Scan for the cell matching the given text and deliver its (x, y) coordinate at center. 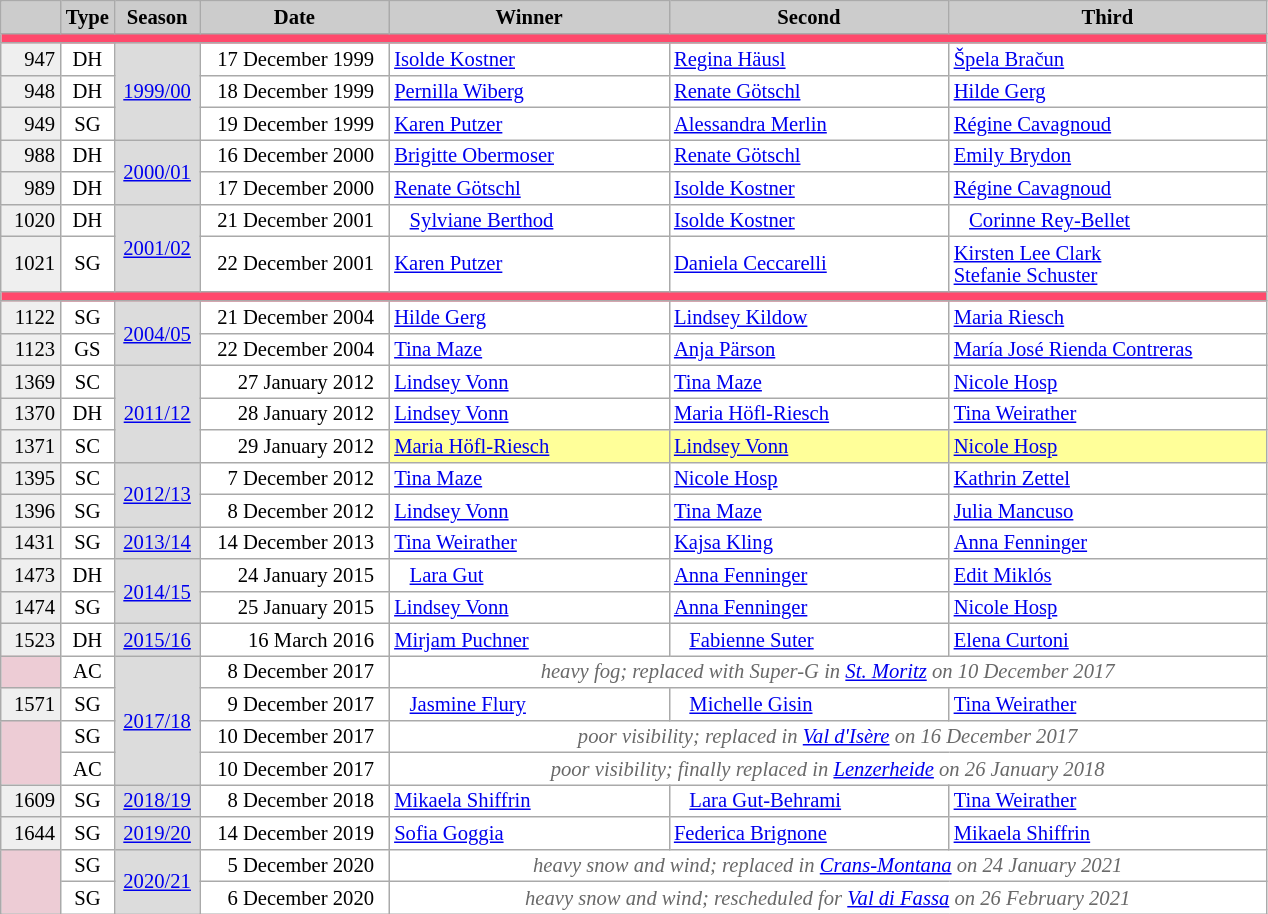
21 December 2001 (295, 220)
2004/05 (158, 332)
1396 (30, 510)
Regina Häusl (809, 58)
988 (30, 155)
5 December 2020 (295, 865)
2014/15 (158, 590)
8 December 2018 (295, 800)
Špela Bračun (1108, 58)
949 (30, 123)
1021 (30, 264)
GS (88, 349)
18 December 1999 (295, 91)
Lindsey Kildow (809, 316)
948 (30, 91)
7 December 2012 (295, 478)
2012/13 (158, 494)
24 January 2015 (295, 574)
Sylviane Berthod (529, 220)
Emily Brydon (1108, 155)
1369 (30, 381)
2020/21 (158, 881)
1431 (30, 542)
17 December 2000 (295, 188)
heavy fog; replaced with Super-G in St. Moritz on 10 December 2017 (828, 671)
2019/20 (158, 832)
6 December 2020 (295, 897)
1473 (30, 574)
2017/18 (158, 720)
Kirsten Lee Clark Stefanie Schuster (1108, 264)
27 January 2012 (295, 381)
8 December 2017 (295, 671)
Federica Brignone (809, 832)
Elena Curtoni (1108, 639)
heavy snow and wind; replaced in Crans-Montana on 24 January 2021 (828, 865)
Corinne Rey-Bellet (1108, 220)
Lara Gut (529, 574)
9 December 2017 (295, 704)
19 December 1999 (295, 123)
Kathrin Zettel (1108, 478)
Anja Pärson (809, 349)
28 January 2012 (295, 413)
1122 (30, 316)
Jasmine Flury (529, 704)
Third (1108, 16)
14 December 2019 (295, 832)
2015/16 (158, 639)
Brigitte Obermoser (529, 155)
2001/02 (158, 248)
989 (30, 188)
1395 (30, 478)
1571 (30, 704)
María José Rienda Contreras (1108, 349)
25 January 2015 (295, 607)
2018/19 (158, 800)
Daniela Ceccarelli (809, 264)
14 December 2013 (295, 542)
1371 (30, 446)
Winner (529, 16)
1609 (30, 800)
Michelle Gisin (809, 704)
Second (809, 16)
1474 (30, 607)
17 December 1999 (295, 58)
Alessandra Merlin (809, 123)
2013/14 (158, 542)
heavy snow and wind; rescheduled for Val di Fassa on 26 February 2021 (828, 897)
Edit Miklós (1108, 574)
Mirjam Puchner (529, 639)
16 December 2000 (295, 155)
29 January 2012 (295, 446)
Season (158, 16)
Fabienne Suter (809, 639)
1999/00 (158, 90)
2000/01 (158, 171)
2011/12 (158, 414)
Type (88, 16)
Kajsa Kling (809, 542)
1123 (30, 349)
1523 (30, 639)
947 (30, 58)
Pernilla Wiberg (529, 91)
poor visibility; finally replaced in Lenzerheide on 26 January 2018 (828, 768)
22 December 2004 (295, 349)
1370 (30, 413)
1020 (30, 220)
Sofia Goggia (529, 832)
1644 (30, 832)
16 March 2016 (295, 639)
Lara Gut-Behrami (809, 800)
Date (295, 16)
Maria Riesch (1108, 316)
21 December 2004 (295, 316)
poor visibility; replaced in Val d'Isère on 16 December 2017 (828, 736)
8 December 2012 (295, 510)
22 December 2001 (295, 264)
Julia Mancuso (1108, 510)
